Search for the cell housing the specified text and yield its (x, y) center coordinate. 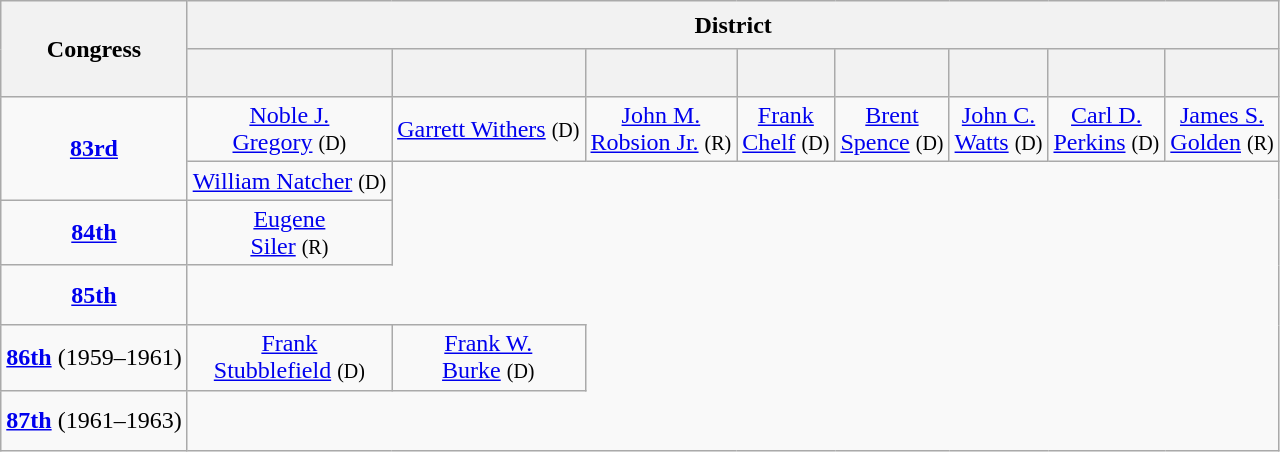
Frank W.Burke (D) (488, 358)
83rd (94, 148)
84th (94, 232)
86th (1959–1961) (94, 358)
85th (94, 295)
87th (1961–1963) (94, 420)
Noble J.Gregory (D) (289, 130)
William Natcher (D) (289, 181)
BrentSpence (D) (892, 130)
John C.Watts (D) (998, 130)
District (733, 25)
Congress (94, 49)
James S.Golden (R) (1222, 130)
Garrett Withers (D) (488, 130)
Carl D.Perkins (D) (1106, 130)
FrankStubblefield (D) (289, 358)
FrankChelf (D) (786, 130)
EugeneSiler (R) (289, 232)
John M.Robsion Jr. (R) (661, 130)
